Detect which cell encompasses the target text, then output its (x, y) center coordinate. 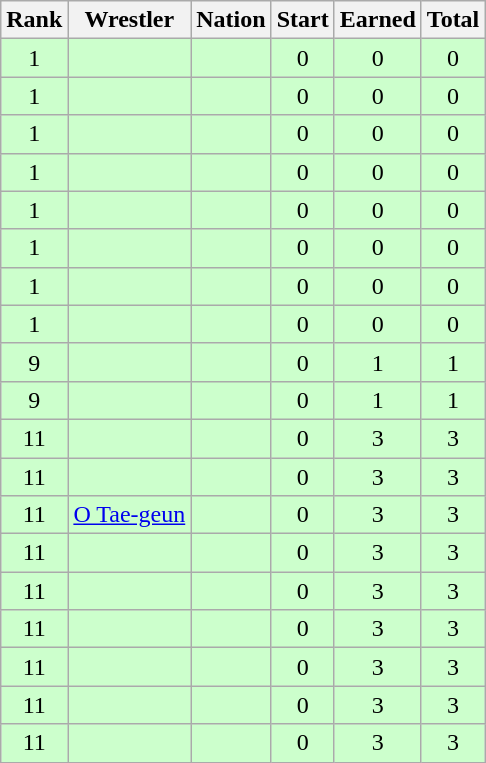
Wrestler (130, 20)
Nation (231, 20)
O Tae-geun (130, 515)
Rank (34, 20)
Earned (378, 20)
Total (453, 20)
Start (302, 20)
